From the cell containing the given text, extract its center point as (X, Y) coordinate. 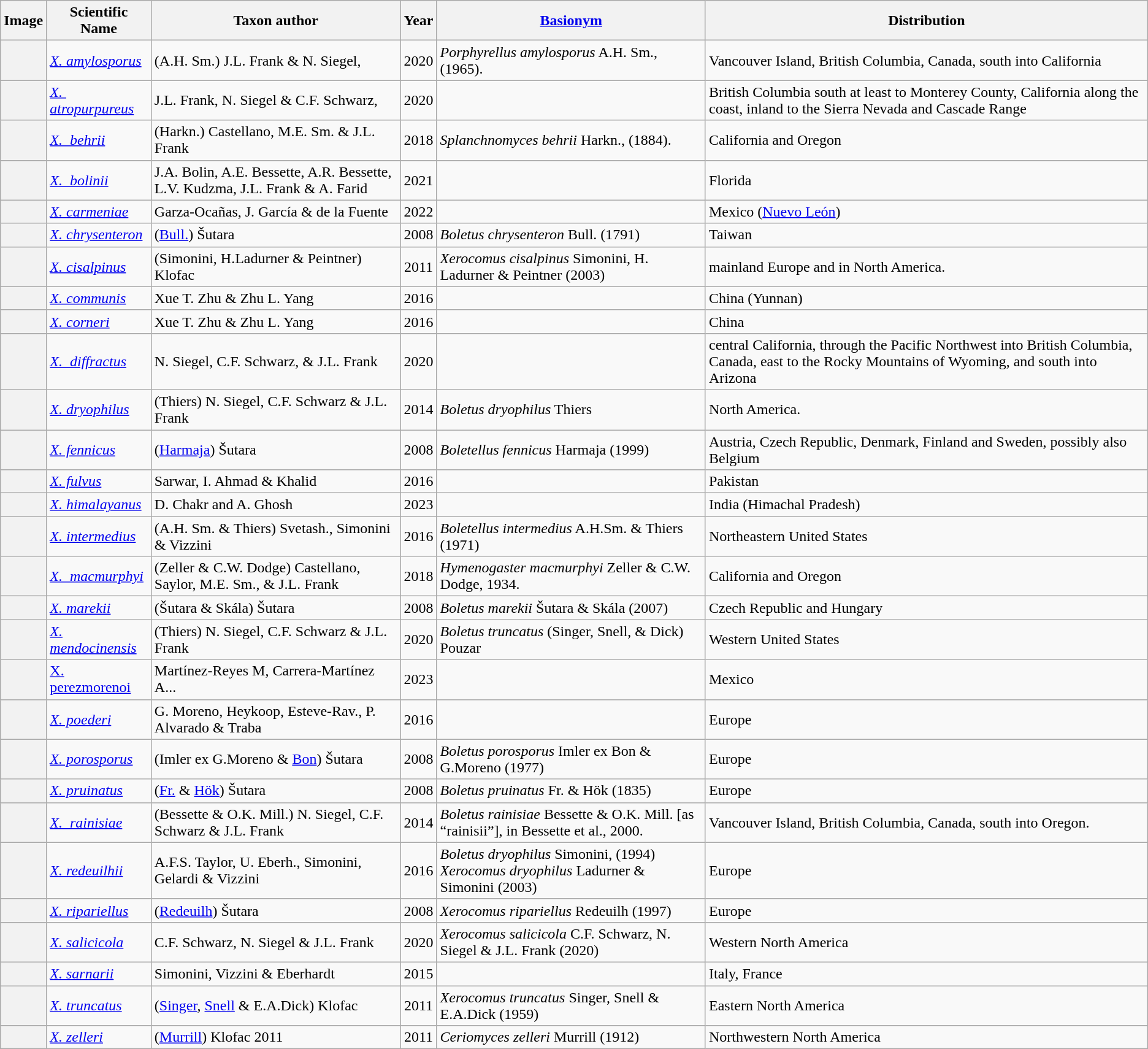
Boletus dryophilus Simonini, (1994)Xerocomus dryophilus Ladurner & Simonini (2003) (571, 870)
X. intermedius (99, 536)
(Harmaja) Šutara (276, 449)
Boletus pruinatus Fr. & Hök (1835) (571, 791)
Year (418, 21)
X. truncatus (99, 1005)
Boletus marekii Šutara & Skála (2007) (571, 608)
Czech Republic and Hungary (926, 608)
(Zeller & C.W. Dodge) Castellano, Saylor, M.E. Sm., & J.L. Frank (276, 577)
X. ripariellus (99, 910)
N. Siegel, C.F. Schwarz, & J.L. Frank (276, 361)
Vancouver Island, British Columbia, Canada, south into California (926, 60)
A.F.S. Taylor, U. Eberh., Simonini, Gelardi & Vizzini (276, 870)
X. behrii (99, 140)
Austria, Czech Republic, Denmark, Finland and Sweden, possibly also Belgium (926, 449)
Mexico (Nuevo León) (926, 212)
Western United States (926, 639)
X. carmeniae (99, 212)
X. zelleri (99, 1037)
Xerocomus truncatus Singer, Snell & E.A.Dick (1959) (571, 1005)
(Fr. & Hök) Šutara (276, 791)
Martínez-Reyes M, Carrera-Martínez A... (276, 680)
X. mendocinensis (99, 639)
X. bolinii (99, 180)
Boletus truncatus (Singer, Snell, & Dick) Pouzar (571, 639)
X. corneri (99, 321)
X. porosporus (99, 759)
(Murrill) Klofac 2011 (276, 1037)
Scientific Name (99, 21)
Boletus rainisiae Bessette & O.K. Mill. [as “rainisii”], in Bessette et al., 2000. (571, 822)
Northwestern North America (926, 1037)
Mexico (926, 680)
Xerocomus cisalpinus Simonini, H. Ladurner & Peintner (2003) (571, 266)
(Redeuilh) Šutara (276, 910)
Porphyrellus amylosporus A.H. Sm., (1965). (571, 60)
Boletellus fennicus Harmaja (1999) (571, 449)
X. salicicola (99, 942)
2015 (418, 974)
Northeastern United States (926, 536)
Image (23, 21)
X. fulvus (99, 482)
(A.H. Sm. & Thiers) Svetash., Simonini & Vizzini (276, 536)
Simonini, Vizzini & Eberhardt (276, 974)
India (Himachal Pradesh) (926, 505)
X. rainisiae (99, 822)
X. atropurpureus (99, 101)
(Simonini, H.Ladurner & Peintner) Klofac (276, 266)
Western North America (926, 942)
X. macmurphyi (99, 577)
China (926, 321)
Boletus dryophilus Thiers (571, 410)
X. perezmorenoi (99, 680)
Garza-Ocañas, J. García & de la Fuente (276, 212)
Boletus porosporus Imler ex Bon & G.Moreno (1977) (571, 759)
Xerocomus ripariellus Redeuilh (1997) (571, 910)
Italy, France (926, 974)
X. fennicus (99, 449)
Boletus chrysenteron Bull. (1791) (571, 235)
(Šutara & Skála) Šutara (276, 608)
J.A. Bolin, A.E. Bessette, A.R. Bessette, L.V. Kudzma, J.L. Frank & A. Farid (276, 180)
Taiwan (926, 235)
2021 (418, 180)
C.F. Schwarz, N. Siegel & J.L. Frank (276, 942)
D. Chakr and A. Ghosh (276, 505)
Ceriomyces zelleri Murrill (1912) (571, 1037)
Distribution (926, 21)
X. chrysenteron (99, 235)
Pakistan (926, 482)
Hymenogaster macmurphyi Zeller & C.W. Dodge, 1934. (571, 577)
Xerocomus salicicola C.F. Schwarz, N. Siegel & J.L. Frank (2020) (571, 942)
X. himalayanus (99, 505)
X. poederi (99, 719)
Vancouver Island, British Columbia, Canada, south into Oregon. (926, 822)
X. cisalpinus (99, 266)
(Singer, Snell & E.A.Dick) Klofac (276, 1005)
Splanchnomyces behrii Harkn., (1884). (571, 140)
2022 (418, 212)
X. amylosporus (99, 60)
mainland Europe and in North America. (926, 266)
China (Yunnan) (926, 298)
British Columbia south at least to Monterey County, California along the coast, inland to the Sierra Nevada and Cascade Range (926, 101)
Sarwar, I. Ahmad & Khalid (276, 482)
X. diffractus (99, 361)
(Bessette & O.K. Mill.) N. Siegel, C.F. Schwarz & J.L. Frank (276, 822)
North America. (926, 410)
X. sarnarii (99, 974)
G. Moreno, Heykoop, Esteve-Rav., P. Alvarado & Traba (276, 719)
Florida (926, 180)
X. dryophilus (99, 410)
(Harkn.) Castellano, M.E. Sm. & J.L. Frank (276, 140)
(Imler ex G.Moreno & Bon) Šutara (276, 759)
(A.H. Sm.) J.L. Frank & N. Siegel, (276, 60)
Eastern North America (926, 1005)
(Bull.) Šutara (276, 235)
Basionym (571, 21)
X. communis (99, 298)
X. redeuilhii (99, 870)
X. pruinatus (99, 791)
J.L. Frank, N. Siegel & C.F. Schwarz, (276, 101)
Taxon author (276, 21)
Boletellus intermedius A.H.Sm. & Thiers (1971) (571, 536)
central California, through the Pacific Northwest into British Columbia, Canada, east to the Rocky Mountains of Wyoming, and south into Arizona (926, 361)
X. marekii (99, 608)
